Capture the cell that displays the provided text and extract its (X, Y) central coordinate. 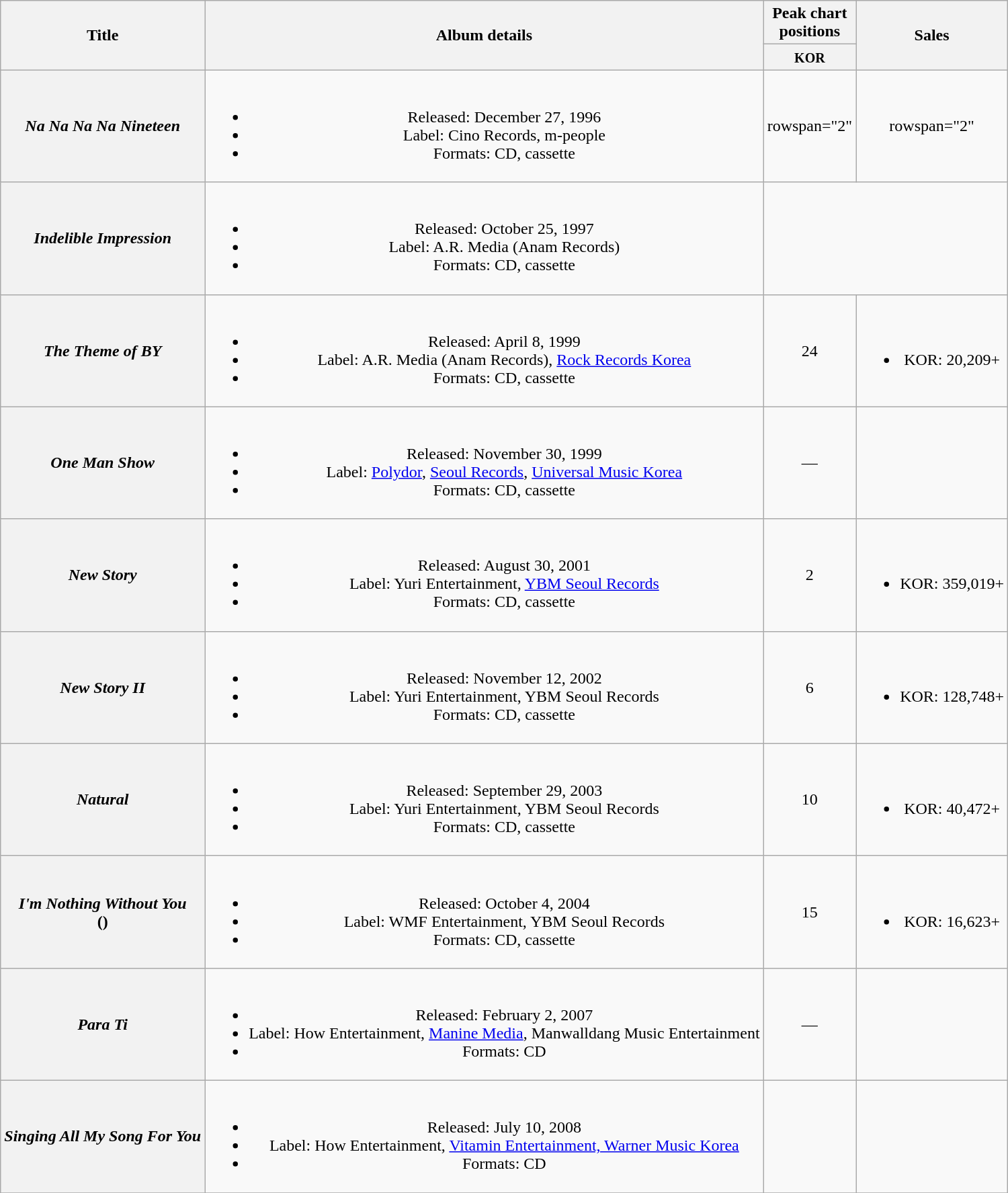
Para Ti (103, 1024)
Released: February 2, 2007Label: How Entertainment, Manine Media, Manwalldang Music EntertainmentFormats: CD (485, 1024)
One Man Show (103, 462)
I'm Nothing Without You() (103, 911)
KOR: 128,748+ (932, 687)
Released: October 25, 1997Label: A.R. Media (Anam Records)Formats: CD, cassette (485, 238)
15 (810, 911)
6 (810, 687)
10 (810, 800)
New Story II (103, 687)
Indelible Impression (103, 238)
Released: November 12, 2002Label: Yuri Entertainment, YBM Seoul RecordsFormats: CD, cassette (485, 687)
Released: September 29, 2003Label: Yuri Entertainment, YBM Seoul RecordsFormats: CD, cassette (485, 800)
Released: October 4, 2004Label: WMF Entertainment, YBM Seoul RecordsFormats: CD, cassette (485, 911)
Released: July 10, 2008Label: How Entertainment, Vitamin Entertainment, Warner Music KoreaFormats: CD (485, 1136)
Na Na Na Na Nineteen (103, 126)
Released: August 30, 2001Label: Yuri Entertainment, YBM Seoul RecordsFormats: CD, cassette (485, 575)
New Story (103, 575)
Sales (932, 35)
KOR: 16,623+ (932, 911)
24 (810, 351)
The Theme of BY (103, 351)
Released: November 30, 1999Label: Polydor, Seoul Records, Universal Music KoreaFormats: CD, cassette (485, 462)
Released: April 8, 1999Label: A.R. Media (Anam Records), Rock Records KoreaFormats: CD, cassette (485, 351)
Released: December 27, 1996Label: Cino Records, m-peopleFormats: CD, cassette (485, 126)
Peak chart positions (810, 23)
Title (103, 35)
Natural (103, 800)
KOR: 20,209+ (932, 351)
KOR: 40,472+ (932, 800)
KOR (810, 57)
Singing All My Song For You (103, 1136)
2 (810, 575)
KOR: 359,019+ (932, 575)
Album details (485, 35)
